From the cell containing the given text, extract its center point as [X, Y] coordinate. 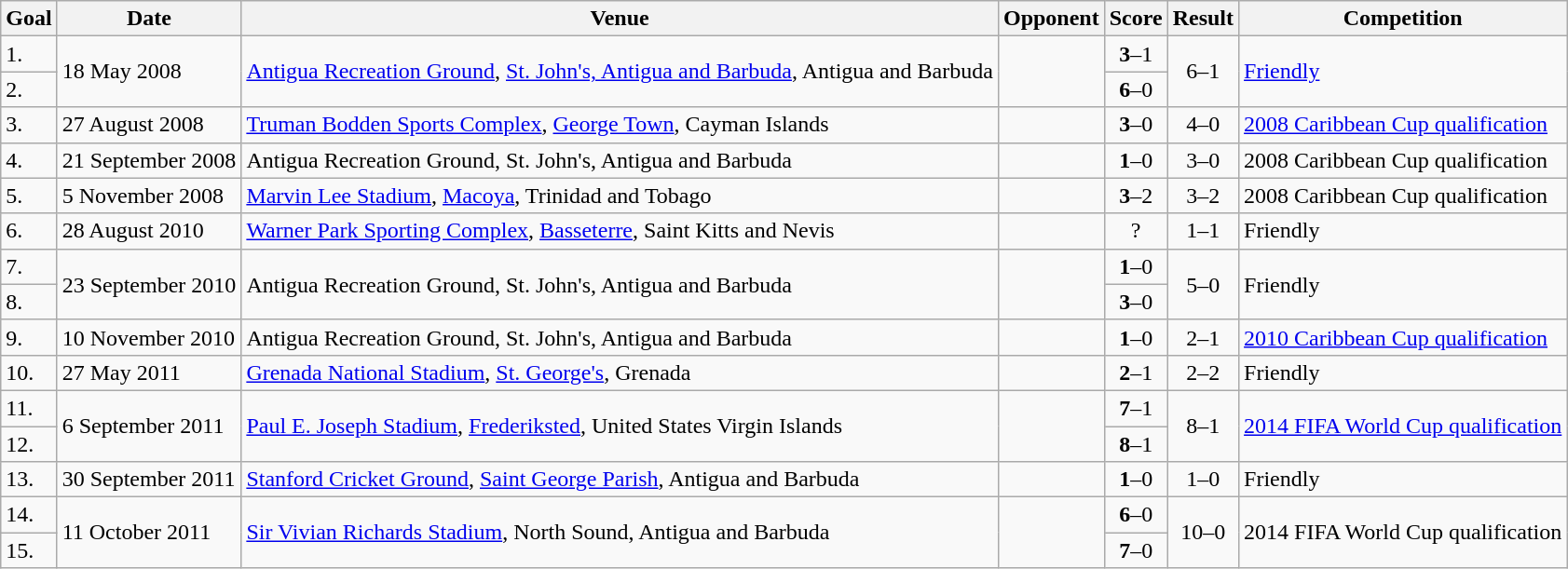
6–1 [1203, 72]
Stanford Cricket Ground, Saint George Parish, Antigua and Barbuda [620, 480]
6 September 2011 [149, 426]
14. [29, 515]
11 October 2011 [149, 533]
2. [29, 89]
1–1 [1203, 231]
27 August 2008 [149, 125]
13. [29, 480]
18 May 2008 [149, 72]
Grenada National Stadium, St. George's, Grenada [620, 373]
3. [29, 125]
3–1 [1136, 54]
5. [29, 196]
2010 Caribbean Cup qualification [1403, 337]
? [1136, 231]
Truman Bodden Sports Complex, George Town, Cayman Islands [620, 125]
4–0 [1203, 125]
Paul E. Joseph Stadium, Frederiksted, United States Virgin Islands [620, 426]
5 November 2008 [149, 196]
Score [1136, 19]
Date [149, 19]
6. [29, 231]
9. [29, 337]
2–2 [1203, 373]
7. [29, 266]
Venue [620, 19]
5–0 [1203, 284]
21 September 2008 [149, 160]
28 August 2010 [149, 231]
10. [29, 373]
15. [29, 550]
12. [29, 444]
7–1 [1136, 408]
23 September 2010 [149, 284]
Result [1203, 19]
Goal [29, 19]
11. [29, 408]
27 May 2011 [149, 373]
10 November 2010 [149, 337]
8. [29, 302]
Sir Vivian Richards Stadium, North Sound, Antigua and Barbuda [620, 533]
Marvin Lee Stadium, Macoya, Trinidad and Tobago [620, 196]
Warner Park Sporting Complex, Basseterre, Saint Kitts and Nevis [620, 231]
Opponent [1051, 19]
10–0 [1203, 533]
4. [29, 160]
30 September 2011 [149, 480]
Antigua Recreation Ground, St. John's, Antigua and Barbuda, Antigua and Barbuda [620, 72]
Competition [1403, 19]
1. [29, 54]
7–0 [1136, 550]
